Determine the [X, Y] coordinate at the center of the cell enclosing the given text.  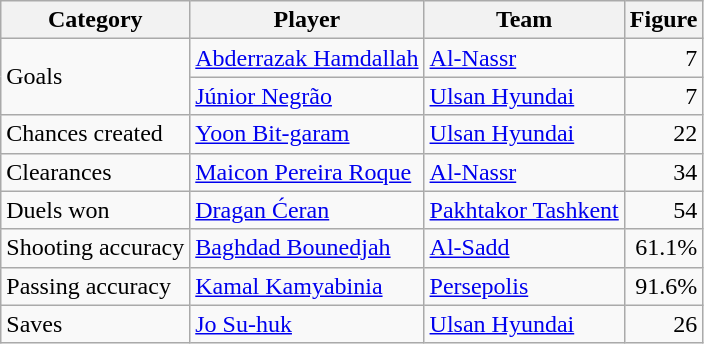
Team [524, 20]
Duels won [96, 210]
Shooting accuracy [96, 248]
Júnior Negrão [307, 96]
Kamal Kamyabinia [307, 286]
Player [307, 20]
Baghdad Bounedjah [307, 248]
Saves [96, 324]
26 [664, 324]
22 [664, 134]
Persepolis [524, 286]
54 [664, 210]
Dragan Ćeran [307, 210]
61.1% [664, 248]
Figure [664, 20]
Al-Sadd [524, 248]
Yoon Bit-garam [307, 134]
Maicon Pereira Roque [307, 172]
Jo Su-huk [307, 324]
Abderrazak Hamdallah [307, 58]
Clearances [96, 172]
Chances created [96, 134]
Goals [96, 77]
Pakhtakor Tashkent [524, 210]
Passing accuracy [96, 286]
34 [664, 172]
Category [96, 20]
91.6% [664, 286]
